Search for the cell housing the specified text and yield its [x, y] center coordinate. 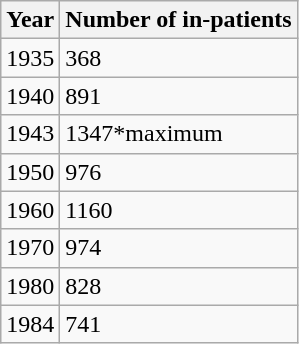
891 [178, 96]
1347*maximum [178, 134]
1960 [30, 210]
Number of in-patients [178, 20]
741 [178, 324]
974 [178, 248]
1943 [30, 134]
Year [30, 20]
1980 [30, 286]
1984 [30, 324]
976 [178, 172]
368 [178, 58]
828 [178, 286]
1935 [30, 58]
1160 [178, 210]
1970 [30, 248]
1940 [30, 96]
1950 [30, 172]
